Extract the (x, y) coordinate from the center of the cell holding the provided text.  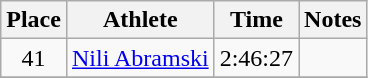
Time (256, 20)
Athlete (140, 20)
Place (34, 20)
41 (34, 58)
2:46:27 (256, 58)
Notes (333, 20)
Nili Abramski (140, 58)
